From the cell containing the given text, extract its center point as [x, y] coordinate. 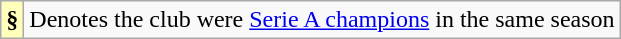
Denotes the club were Serie A champions in the same season [322, 20]
§ [12, 20]
